Detect which cell encompasses the target text, then output its [x, y] center coordinate. 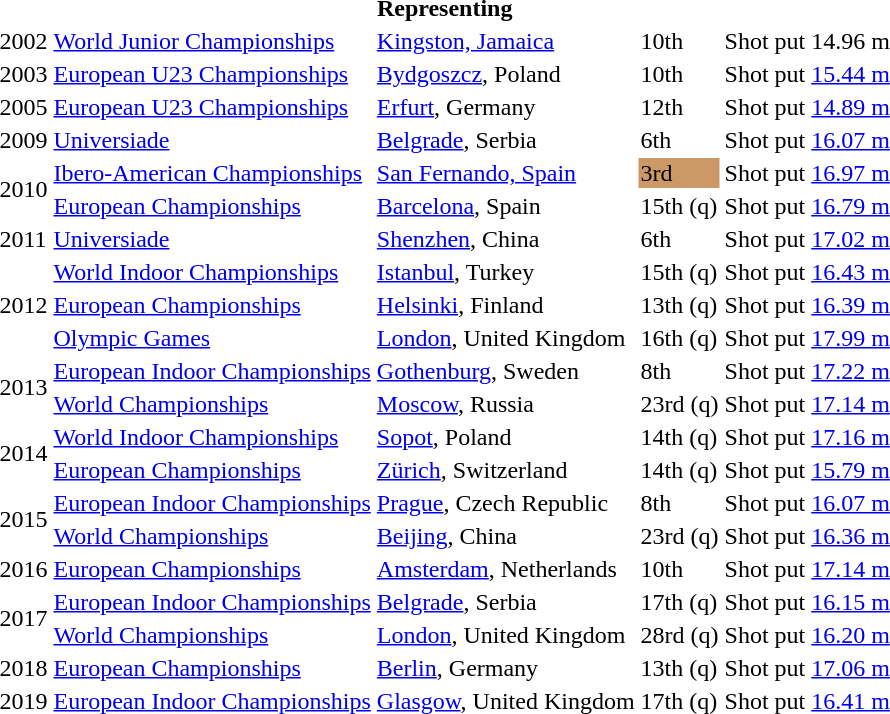
28rd (q) [680, 635]
Olympic Games [212, 338]
Gothenburg, Sweden [506, 371]
Helsinki, Finland [506, 305]
World Junior Championships [212, 41]
Erfurt, Germany [506, 107]
Shenzhen, China [506, 239]
Kingston, Jamaica [506, 41]
16th (q) [680, 338]
San Fernando, Spain [506, 173]
Moscow, Russia [506, 404]
Bydgoszcz, Poland [506, 74]
Barcelona, Spain [506, 206]
Beijing, China [506, 536]
Sopot, Poland [506, 437]
Ibero-American Championships [212, 173]
Berlin, Germany [506, 668]
17th (q) [680, 602]
3rd [680, 173]
12th [680, 107]
Prague, Czech Republic [506, 503]
Zürich, Switzerland [506, 470]
Istanbul, Turkey [506, 272]
Amsterdam, Netherlands [506, 569]
